Provide the (X, Y) coordinate of the cell's center where the given text is located.  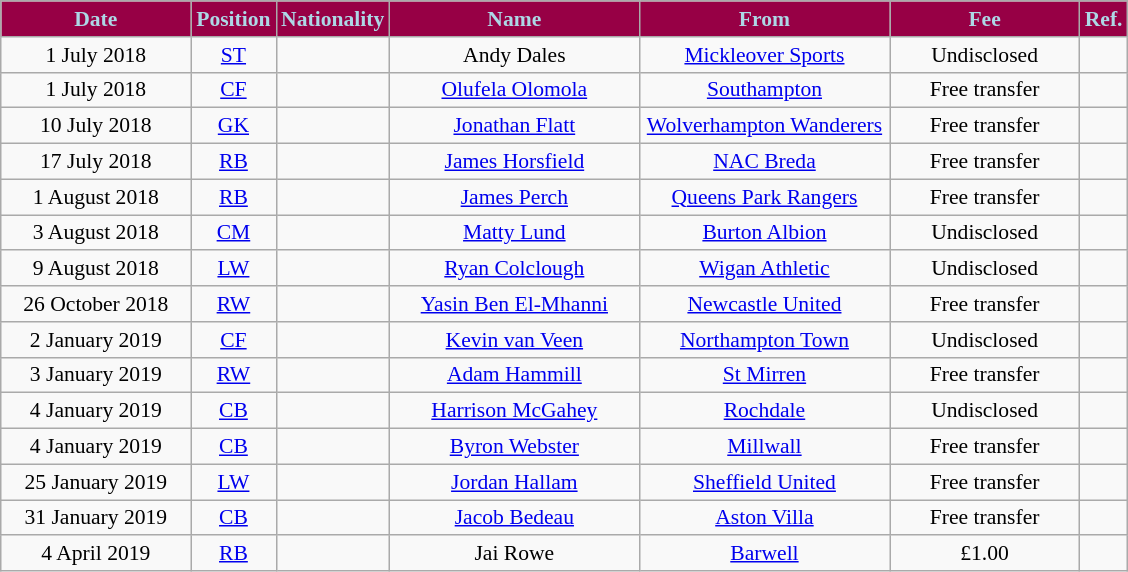
St Mirren (764, 375)
Burton Albion (764, 233)
25 January 2019 (96, 482)
17 July 2018 (96, 162)
ST (234, 55)
NAC Breda (764, 162)
Harrison McGahey (514, 411)
Olufela Olomola (514, 90)
Andy Dales (514, 55)
CM (234, 233)
Sheffield United (764, 482)
James Horsfield (514, 162)
Mickleover Sports (764, 55)
Adam Hammill (514, 375)
Fee (985, 19)
Yasin Ben El-Mhanni (514, 304)
9 August 2018 (96, 269)
31 January 2019 (96, 518)
Millwall (764, 447)
Newcastle United (764, 304)
2 January 2019 (96, 340)
£1.00 (985, 554)
Jacob Bedeau (514, 518)
Ref. (1104, 19)
Name (514, 19)
Wolverhampton Wanderers (764, 126)
Jordan Hallam (514, 482)
Rochdale (764, 411)
Northampton Town (764, 340)
Ryan Colclough (514, 269)
Matty Lund (514, 233)
26 October 2018 (96, 304)
Barwell (764, 554)
Jonathan Flatt (514, 126)
From (764, 19)
Queens Park Rangers (764, 197)
James Perch (514, 197)
4 April 2019 (96, 554)
Kevin van Veen (514, 340)
1 August 2018 (96, 197)
GK (234, 126)
Jai Rowe (514, 554)
3 August 2018 (96, 233)
Southampton (764, 90)
10 July 2018 (96, 126)
Nationality (332, 19)
Aston Villa (764, 518)
Byron Webster (514, 447)
3 January 2019 (96, 375)
Wigan Athletic (764, 269)
Date (96, 19)
Position (234, 19)
